Output the (X, Y) coordinate of the center of the cell containing the given text.  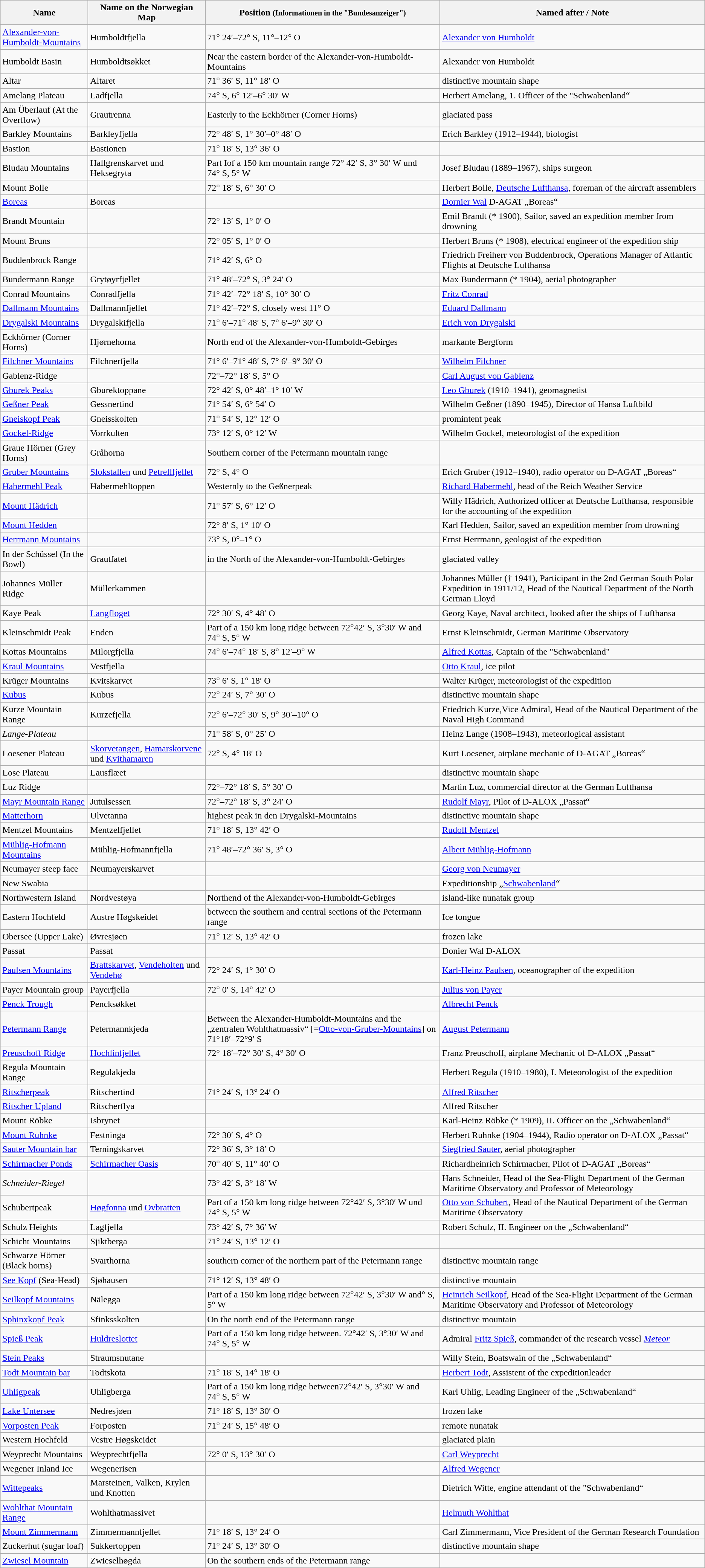
72°–72° 18′ S, 5° O (323, 376)
Erich von Drygalski (572, 323)
Wilhelm Gockel, meteorologist of the expedition (572, 433)
Dallmann Mountains (44, 308)
Albert Mühlig-Hofmann (572, 849)
Petermann Range (44, 1028)
Grautfatet (147, 559)
72° S, 4° O (323, 472)
island-like nunatak group (572, 898)
Pencksøkket (147, 1004)
Regulakjeda (147, 1072)
Straumsnutane (147, 1358)
Richard Habermehl, head of the Reich Weather Service (572, 486)
Vestfjella (147, 666)
73° 12′ S, 0° 12′ W (323, 433)
Regula Mountain Range (44, 1072)
72° 30′ S, 4° O (323, 1135)
Forposten (147, 1426)
Ritschertind (147, 1092)
Eastern Hochfeld (44, 917)
Karl-Heinz Röbke (* 1909), II. Officer on the „Schwabenland“ (572, 1121)
71° 24′ S, 13° 24′ O (323, 1092)
72° 24′ S, 7° 30′ O (323, 695)
Walter Krüger, meteorologist of the expedition (572, 681)
Gråhorna (147, 452)
Siegfried Sauter, aerial photographer (572, 1149)
Wohlthat Mountain Range (44, 1513)
71° 18′ S, 13° 30′ O (323, 1411)
72° 48′ S, 1° 30′–0° 48′ O (323, 134)
Krüger Mountains (44, 681)
Wohlthatmassivet (147, 1513)
Hochlinfjellet (147, 1053)
71° 24′ S, 15° 48′ O (323, 1426)
Gneiskopf Peak (44, 419)
72° 05′ S, 1° 0′ O (323, 241)
Mount Ruhnke (44, 1135)
Mayr Mountain Range (44, 802)
Huldreslottet (147, 1339)
Hallgrenskarvet und Heksegryta (147, 168)
72° 0′ S, 14° 42′ O (323, 990)
71° 18′ S, 13° 42′ O (323, 830)
Herbert Ruhnke (1904–1944), Radio operator on D-ALOX „Passat“ (572, 1135)
Carl Weyprecht (572, 1454)
Mentzel Mountains (44, 830)
72°–72° 18′ S, 3° 24′ O (323, 802)
distinctive mountain range (572, 1261)
Todtskota (147, 1372)
Gablenz-Ridge (44, 376)
Wegener Inland Ice (44, 1469)
Gockel-Ridge (44, 433)
Müllerkammen (147, 589)
71° 58′ S, 0° 25′ O (323, 734)
Terningskarvet (147, 1149)
Brattskarvet, Vendeholten und Vendehø (147, 970)
Geßner Peak (44, 404)
Humboldtsøkket (147, 62)
Herbert Amelang, 1. Officer of the "Schwabenland“ (572, 95)
Seilkopf Mountains (44, 1299)
Otto von Schubert, Head of the Nautical Department of the German Maritime Observatory (572, 1207)
Bastion (44, 148)
72° 6′–72° 30′ S, 9° 30′–10° O (323, 714)
Todt Mountain bar (44, 1372)
southern corner of the northern part of the Petermann range (323, 1261)
Habermehl Peak (44, 486)
Uhligpeak (44, 1392)
72° S, 4° 18′ O (323, 753)
Ritscherflya (147, 1106)
Kraul Mountains (44, 666)
Northwestern Island (44, 898)
73° 42′ S, 3° 18′ W (323, 1183)
Josef Bludau (1889–1967), ships surgeon (572, 168)
In der Schüssel (In the Bowl) (44, 559)
Schirmacher Ponds (44, 1164)
Name on the Norwegian Map (147, 13)
Lagfjella (147, 1227)
71° 24′ S, 13° 30′ O (323, 1546)
Grautrenna (147, 115)
71° 48′–72° S, 3° 24′ O (323, 280)
Schicht Mountains (44, 1241)
Admiral Fritz Spieß, commander of the research vessel Meteor (572, 1339)
Neumayerskarvet (147, 869)
remote nunatak (572, 1426)
71° 57′ S, 6° 12′ O (323, 506)
Karl-Heinz Paulsen, oceanographer of the expedition (572, 970)
Marsteinen, Valken, Krylen und Knotten (147, 1488)
Mount Röbke (44, 1121)
Erich Barkley (1912–1944), biologist (572, 134)
72° 30′ S, 4° 48′ O (323, 613)
Bundermann Range (44, 280)
Austre Høgskeidet (147, 917)
Ernst Kleinschmidt, German Maritime Observatory (572, 632)
Luz Ridge (44, 787)
Willy Stein, Boatswain of the „Schwabenland“ (572, 1358)
Buddenbrock Range (44, 260)
Ernst Herrmann, geologist of the expedition (572, 540)
Herbert Bolle, Deutsche Lufthansa, foreman of the aircraft assemblers (572, 187)
North end of the Alexander-von-Humboldt-Gebirges (323, 342)
Conrad Mountains (44, 294)
Schirmacher Oasis (147, 1164)
Humboldtfjella (147, 37)
Milorgfjella (147, 652)
Eckhörner (Corner Horns) (44, 342)
Zimmermannfjellet (147, 1532)
Nedresjøen (147, 1411)
Lange-Plateau (44, 734)
Drygalskifjella (147, 323)
Heinz Lange (1908–1943), meteorlogical assistant (572, 734)
Slokstallen und Petrellfjellet (147, 472)
Helmuth Wohlthat (572, 1513)
Skorvetangen, Hamarskorvene und Kvithamaren (147, 753)
Wilhelm Filchner (572, 361)
Enden (147, 632)
Zuckerhut (sugar loaf) (44, 1546)
Uhligberga (147, 1392)
Kottas Mountains (44, 652)
Paulsen Mountains (44, 970)
72° 24′ S, 1° 30′ O (323, 970)
Ladfjella (147, 95)
Preuschoff Ridge (44, 1053)
Habermehltoppen (147, 486)
Gneisskolten (147, 419)
Easterly to the Eckhörner (Corner Horns) (323, 115)
Emil Brandt (* 1900), Sailor, saved an expedition member from drowning (572, 221)
Georg Kaye, Naval architect, looked after the ships of Lufthansa (572, 613)
Weyprecht Mountains (44, 1454)
Neumayer steep face (44, 869)
Southern corner of the Petermann mountain range (323, 452)
Altar (44, 81)
Sfinksskolten (147, 1319)
Hjørnehorna (147, 342)
Herbert Bruns (* 1908), electrical engineer of the expedition ship (572, 241)
glaciated valley (572, 559)
71° 54′ S, 6° 54′ O (323, 404)
71° 42′ S, 6° O (323, 260)
Expeditionship „Schwabenland“ (572, 883)
73° 6′ S, 1° 18′ O (323, 681)
Named after / Note (572, 13)
Øvresjøen (147, 936)
Richardheinrich Schirmacher, Pilot of D-AGAT „Boreas“ (572, 1164)
Kvitskarvet (147, 681)
Bludau Mountains (44, 168)
Friedrich Kurze,Vice Admiral, Head of the Nautical Department of the Naval High Command (572, 714)
Johannes Müller († 1941), Participant in the 2nd German South Polar Expedition in 1911/12, Head of the Nautical Department of the North German Lloyd (572, 589)
Schneider-Riegel (44, 1183)
Willy Hädrich, Authorized officer at Deutsche Lufthansa, responsible for the accounting of the expedition (572, 506)
Alfred Wegener (572, 1469)
Altaret (147, 81)
Name (44, 13)
Part of a 150 km long ridge between 72°42′ S, 3°30′ W and° S, 5° W (323, 1299)
Svarthorna (147, 1261)
71° 18′ S, 13° 36′ O (323, 148)
Otto Kraul, ice pilot (572, 666)
Schubertpeak (44, 1207)
Heinrich Seilkopf, Head of the Sea-Flight Department of the German Maritime Observatory and Professor of Meteorology (572, 1299)
Martin Luz, commercial director at the German Lufthansa (572, 787)
72° 36′ S, 3° 18′ O (323, 1149)
Carl Zimmermann, Vice President of the German Research Foundation (572, 1532)
Alfred Kottas, Captain of the "Schwabenland" (572, 652)
Høgfonna und Ovbratten (147, 1207)
Gburek Peaks (44, 390)
Wilhelm Geßner (1890–1945), Director of Hansa Luftbild (572, 404)
Carl August von Gablenz (572, 376)
between the southern and central sections of the Petermann range (323, 917)
Mount Zimmermann (44, 1532)
Sphinxkopf Peak (44, 1319)
74° 6′–74° 18′ S, 8° 12′–9° W (323, 652)
74° S, 6° 12′–6° 30′ W (323, 95)
On the north end of the Petermann range (323, 1319)
Alexander-von-Humboldt-Mountains (44, 37)
Filchnerfjella (147, 361)
Mount Bruns (44, 241)
Mühlig-Hofmannfjella (147, 849)
Herbert Todt, Assistent of the expeditionleader (572, 1372)
Kurzefjella (147, 714)
Sauter Mountain bar (44, 1149)
Humboldt Basin (44, 62)
Gessnertind (147, 404)
Sukkertoppen (147, 1546)
Wittepeaks (44, 1488)
Barkleyfjella (147, 134)
Part of a 150 km long ridge between72°42′ S, 3°30′ W and 74° S, 5° W (323, 1392)
71° 18′ S, 14° 18′ O (323, 1372)
72° 42′ S, 0° 48′–1° 10′ W (323, 390)
August Petermann (572, 1028)
72°–72° 18′ S, 5° 30′ O (323, 787)
Sjiktberga (147, 1241)
72° 18′–72° 30′ S, 4° 30′ O (323, 1053)
Drygalski Mountains (44, 323)
Ice tongue (572, 917)
Wegenerisen (147, 1469)
Isbrynet (147, 1121)
Loesener Plateau (44, 753)
Georg von Neumayer (572, 869)
Sjøhausen (147, 1280)
Brandt Mountain (44, 221)
72° 0′ S, 13° 30′ O (323, 1454)
Part Iof a 150 km mountain range 72° 42′ S, 3° 30′ W und 74° S, 5° W (323, 168)
Amelang Plateau (44, 95)
Albrecht Penck (572, 1004)
Zwieselhøgda (147, 1560)
Part of a 150 km long ridge between. 72°42′ S, 3°30′ W and 74° S, 5° W (323, 1339)
71° 24′ S, 13° 12′ O (323, 1241)
Northend of the Alexander-von-Humboldt-Gebirges (323, 898)
Ulvetanna (147, 816)
Near the eastern border of the Alexander-von-Humboldt-Mountains (323, 62)
Johannes Müller Ridge (44, 589)
Part of a 150 km long ridge between 72°42′ S, 3°30′ W und 74° S, 5° W (323, 1207)
New Swabia (44, 883)
Karl Uhlig, Leading Engineer of the „Schwabenland“ (572, 1392)
73° 42′ S, 7° 36′ W (323, 1227)
Ritscherpeak (44, 1092)
Leo Gburek (1910–1941), geomagnetist (572, 390)
On the southern ends of the Petermann range (323, 1560)
71° 12′ S, 13° 48′ O (323, 1280)
Matterhorn (44, 816)
Westernly to the Geßnerpeak (323, 486)
Vestre Høgskeidet (147, 1440)
Lake Untersee (44, 1411)
Rudolf Mayr, Pilot of D-ALOX „Passat“ (572, 802)
Dietrich Witte, engine attendant of the "Schwabenland“ (572, 1488)
Zwiesel Mountain (44, 1560)
Payer Mountain group (44, 990)
Herbert Regula (1910–1980), I. Meteorologist of the expedition (572, 1072)
Obersee (Upper Lake) (44, 936)
Conradfjella (147, 294)
Langfloget (147, 613)
Position (Informationen in the "Bundesanzeiger") (323, 13)
Dallmannfjellet (147, 308)
Kaye Peak (44, 613)
Jutulsessen (147, 802)
Nälegga (147, 1299)
Franz Preuschoff, airplane Mechanic of D-ALOX „Passat“ (572, 1053)
73° S, 0°–1° O (323, 540)
Erich Gruber (1912–1940), radio operator on D-AGAT „Boreas“ (572, 472)
72° 8′ S, 1° 10′ O (323, 525)
Filchner Mountains (44, 361)
Festninga (147, 1135)
glaciated pass (572, 115)
Lose Plateau (44, 773)
Petermannkjeda (147, 1028)
72° 13′ S, 1° 0′ O (323, 221)
71° 48′–72° 36′ S, 3° O (323, 849)
Herrmann Mountains (44, 540)
Gburektoppane (147, 390)
in the North of the Alexander-von-Humboldt-Gebirges (323, 559)
Nordvestøya (147, 898)
Bastionen (147, 148)
Robert Schulz, II. Engineer on the „Schwabenland“ (572, 1227)
Stein Peaks (44, 1358)
glaciated plain (572, 1440)
Barkley Mountains (44, 134)
Vorposten Peak (44, 1426)
Penck Trough (44, 1004)
Mount Hädrich (44, 506)
Kleinschmidt Peak (44, 632)
Karl Hedden, Sailor, saved an expedition member from drowning (572, 525)
Mühlig-Hofmann Mountains (44, 849)
Eduard Dallmann (572, 308)
Ritscher Upland (44, 1106)
71° 42′–72° 18′ S, 10° 30′ O (323, 294)
See Kopf (Sea-Head) (44, 1280)
Friedrich Freiherr von Buddenbrock, Operations Manager of Atlantic Flights at Deutsche Lufthansa (572, 260)
Mentzelfjellet (147, 830)
Graue Hörner (Grey Horns) (44, 452)
Lausflæet (147, 773)
Hans Schneider, Head of the Sea-Flight Department of the German Maritime Observatory and Professor of Meteorology (572, 1183)
Spieß Peak (44, 1339)
Kurze Mountain Range (44, 714)
Kurt Loesener, airplane mechanic of D-AGAT „Boreas“ (572, 753)
71° 12′ S, 13° 42′ O (323, 936)
Grytøyrfjellet (147, 280)
Part of a 150 km long ridge between 72°42′ S, 3°30′ W and 74° S, 5° W (323, 632)
72° 18′ S, 6° 30′ O (323, 187)
71° 18′ S, 13° 24′ O (323, 1532)
Weyprechtfjella (147, 1454)
Dornier Wal D-AGAT „Boreas“ (572, 202)
Am Überlauf (At the Overflow) (44, 115)
highest peak in den Drygalski-Mountains (323, 816)
Vorrkulten (147, 433)
Mount Bolle (44, 187)
promintent peak (572, 419)
Between the Alexander-Humboldt-Mountains and the „zentralen Wohlthatmassiv“ [=Otto-von-Gruber-Mountains] on 71°18′–72°9′ S (323, 1028)
Payerfjella (147, 990)
Schulz Heights (44, 1227)
Julius von Payer (572, 990)
Fritz Conrad (572, 294)
Mount Hedden (44, 525)
70° 40′ S, 11° 40′ O (323, 1164)
71° 24′–72° S, 11°–12° O (323, 37)
71° 54′ S, 12° 12′ O (323, 419)
Rudolf Mentzel (572, 830)
Donier Wal D-ALOX (572, 951)
Schwarze Hörner (Black horns) (44, 1261)
Max Bundermann (* 1904), aerial photographer (572, 280)
Western Hochfeld (44, 1440)
71° 36′ S, 11° 18′ O (323, 81)
71° 42′–72° S, closely west 11° O (323, 308)
Gruber Mountains (44, 472)
markante Bergform (572, 342)
